Extract the [x, y] coordinate from the center of the cell holding the provided text.  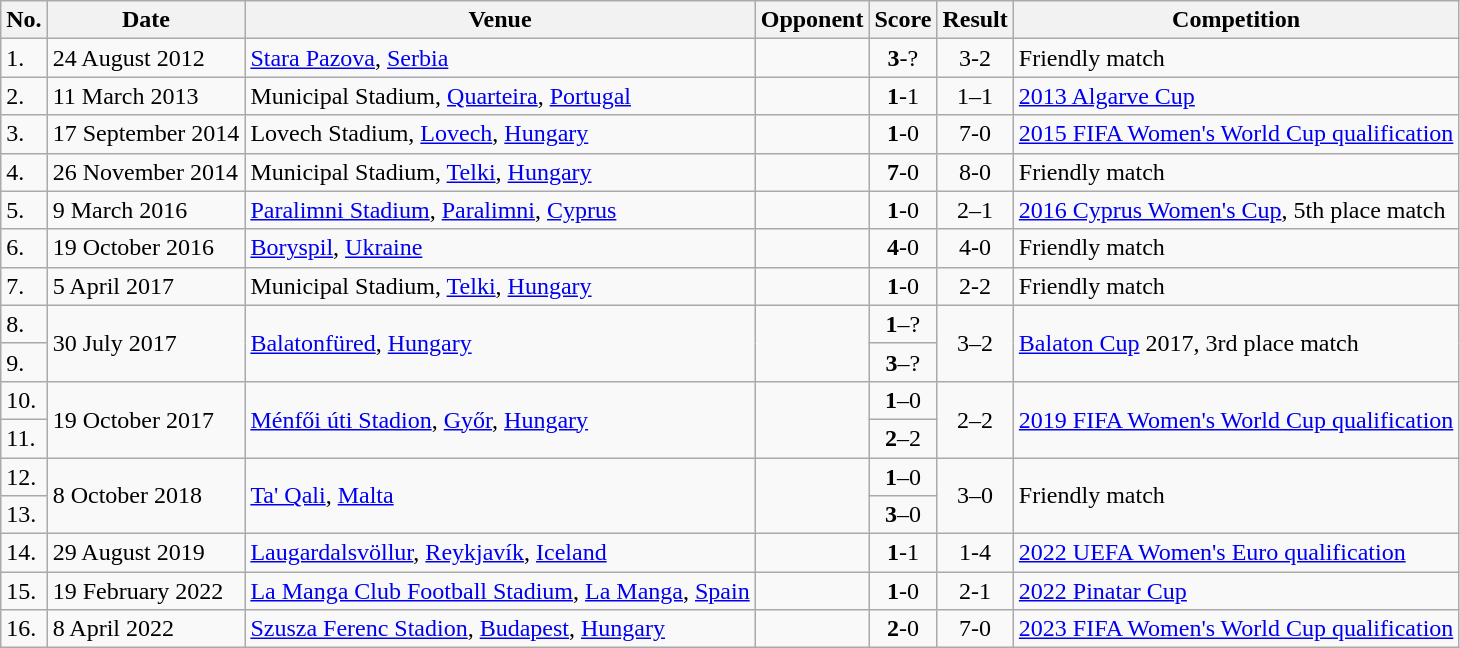
Balatonfüred, Hungary [500, 343]
3. [24, 134]
3–? [903, 362]
2. [24, 96]
26 November 2014 [146, 172]
Szusza Ferenc Stadion, Budapest, Hungary [500, 629]
3–2 [975, 343]
24 August 2012 [146, 58]
2016 Cyprus Women's Cup, 5th place match [1236, 210]
3-? [903, 58]
Date [146, 20]
2022 Pinatar Cup [1236, 591]
10. [24, 400]
Laugardalsvöllur, Reykjavík, Iceland [500, 553]
15. [24, 591]
Ménfői úti Stadion, Győr, Hungary [500, 419]
Municipal Stadium, Quarteira, Portugal [500, 96]
8 April 2022 [146, 629]
Venue [500, 20]
Balaton Cup 2017, 3rd place match [1236, 343]
30 July 2017 [146, 343]
4. [24, 172]
Boryspil, Ukraine [500, 248]
29 August 2019 [146, 553]
9. [24, 362]
Stara Pazova, Serbia [500, 58]
1-4 [975, 553]
Opponent [812, 20]
8. [24, 324]
19 October 2016 [146, 248]
16. [24, 629]
2013 Algarve Cup [1236, 96]
2–1 [975, 210]
2-2 [975, 286]
3-2 [975, 58]
Ta' Qali, Malta [500, 496]
1–1 [975, 96]
Score [903, 20]
2022 UEFA Women's Euro qualification [1236, 553]
14. [24, 553]
2015 FIFA Women's World Cup qualification [1236, 134]
12. [24, 477]
19 October 2017 [146, 419]
8 October 2018 [146, 496]
5 April 2017 [146, 286]
Competition [1236, 20]
7. [24, 286]
11 March 2013 [146, 96]
2-1 [975, 591]
1. [24, 58]
19 February 2022 [146, 591]
17 September 2014 [146, 134]
La Manga Club Football Stadium, La Manga, Spain [500, 591]
9 March 2016 [146, 210]
2019 FIFA Women's World Cup qualification [1236, 419]
2-0 [903, 629]
11. [24, 438]
Paralimni Stadium, Paralimni, Cyprus [500, 210]
1–? [903, 324]
5. [24, 210]
Result [975, 20]
2023 FIFA Women's World Cup qualification [1236, 629]
6. [24, 248]
13. [24, 515]
Lovech Stadium, Lovech, Hungary [500, 134]
8-0 [975, 172]
No. [24, 20]
